Find where the given text appears and provide that cell's center as [x, y] coordinate. 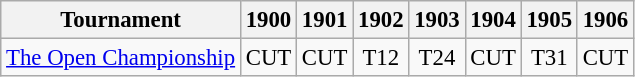
T31 [549, 58]
The Open Championship [121, 58]
1906 [605, 20]
Tournament [121, 20]
T24 [437, 58]
1901 [325, 20]
1902 [381, 20]
1900 [268, 20]
1905 [549, 20]
1904 [493, 20]
1903 [437, 20]
T12 [381, 58]
